Identify which cell holds the provided text, then report its [x, y] central coordinate. 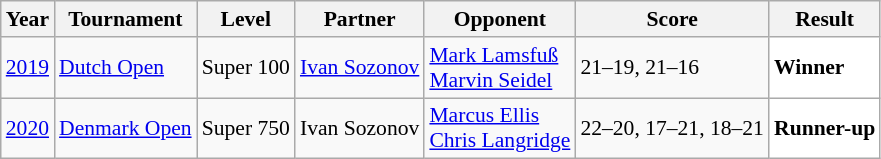
Super 750 [246, 128]
2020 [28, 128]
Marcus Ellis Chris Langridge [500, 128]
Opponent [500, 19]
Tournament [126, 19]
Denmark Open [126, 128]
Mark Lamsfuß Marvin Seidel [500, 68]
Year [28, 19]
Winner [824, 68]
Score [672, 19]
Dutch Open [126, 68]
Level [246, 19]
Super 100 [246, 68]
22–20, 17–21, 18–21 [672, 128]
21–19, 21–16 [672, 68]
Runner-up [824, 128]
Partner [360, 19]
2019 [28, 68]
Result [824, 19]
